Return [x, y] of the center of cell containing provided text 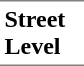
Street Level [42, 33]
